Search for the cell housing the specified text and yield its (X, Y) center coordinate. 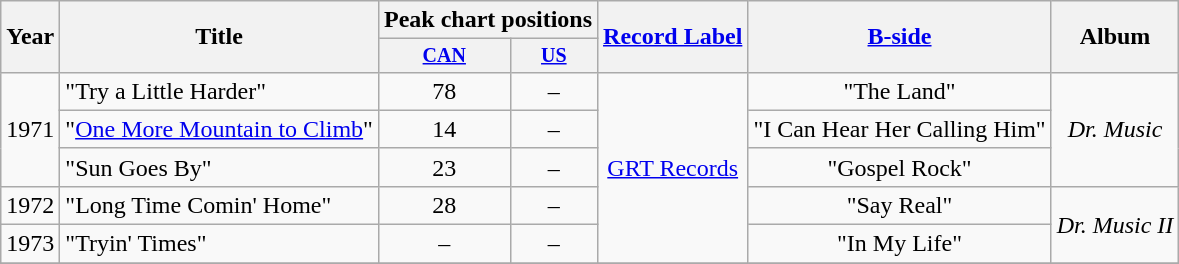
Dr. Music (1115, 129)
1973 (30, 244)
"In My Life" (900, 244)
"Say Real" (900, 205)
"Gospel Rock" (900, 167)
1971 (30, 129)
Title (220, 37)
"One More Mountain to Climb" (220, 129)
23 (444, 167)
28 (444, 205)
78 (444, 91)
"The Land" (900, 91)
B-side (900, 37)
"I Can Hear Her Calling Him" (900, 129)
14 (444, 129)
"Try a Little Harder" (220, 91)
"Sun Goes By" (220, 167)
"Long Time Comin' Home" (220, 205)
"Tryin' Times" (220, 244)
Album (1115, 37)
CAN (444, 56)
US (554, 56)
1972 (30, 205)
Year (30, 37)
Peak chart positions (488, 20)
Record Label (673, 37)
GRT Records (673, 167)
Dr. Music II (1115, 224)
